Scan for the cell matching the given text and deliver its (X, Y) coordinate at center. 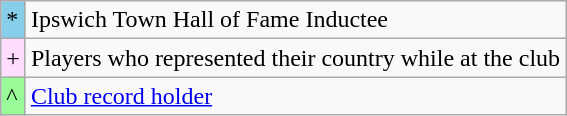
^ (14, 96)
+ (14, 58)
* (14, 20)
Club record holder (295, 96)
Players who represented their country while at the club (295, 58)
Ipswich Town Hall of Fame Inductee (295, 20)
